For the text-containing cell, return its midpoint in (x, y) coordinate format. 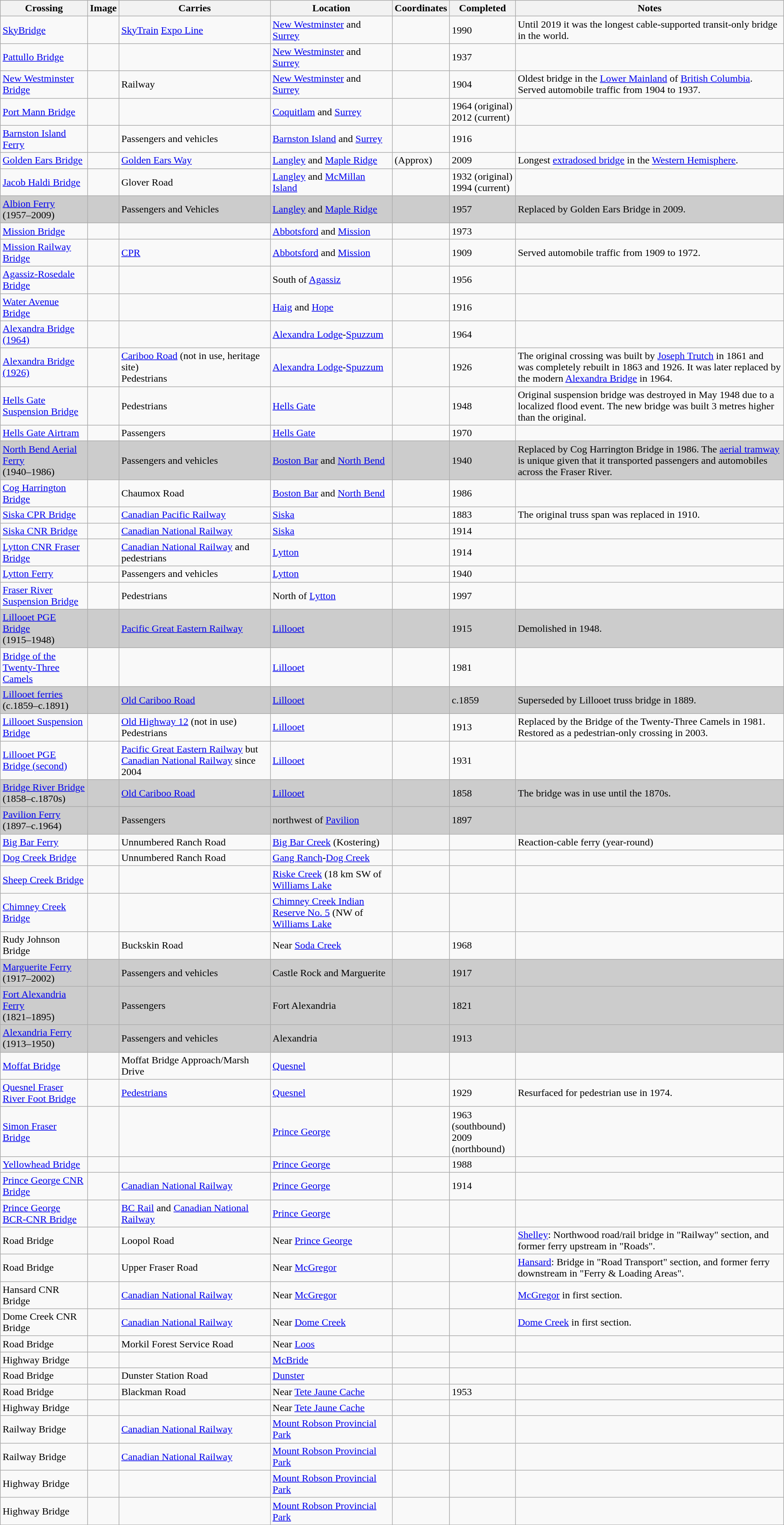
Hansard CNR Bridge (44, 1295)
Glover Road (194, 182)
Big Bar Creek (Kostering) (331, 842)
The bridge was in use until the 1870s. (650, 794)
Marguerite Ferry(1917–2002) (44, 973)
McBride (331, 1360)
1948 (482, 406)
Near Soda Creek (331, 945)
Replaced by Golden Ears Bridge in 2009. (650, 209)
Longest extradosed bridge in the Western Hemisphere. (650, 160)
Loopol Road (194, 1241)
Pattullo Bridge (44, 57)
Bridge of the Twenty-Three Camels (44, 667)
1904 (482, 85)
Yellowhead Bridge (44, 1164)
Upper Fraser Road (194, 1268)
Dunster (331, 1376)
Prince George BCR-CNR Bridge (44, 1213)
Sheep Creek Bridge (44, 880)
1932 (original)1994 (current) (482, 182)
Completed (482, 8)
Near Prince George (331, 1241)
Old Highway 12 (not in use)Pedestrians (194, 727)
1915 (482, 628)
Alexandra Bridge (1964) (44, 334)
Lillooet ferries(c.1859–c.1891) (44, 700)
Location (331, 8)
SkyTrain Expo Line (194, 30)
1821 (482, 1005)
Resurfaced for pedestrian use in 1974. (650, 1093)
Big Bar Ferry (44, 842)
South of Agassiz (331, 280)
Siska CNR Bridge (44, 531)
Golden Ears Way (194, 160)
Lillooet PGE Bridge (second) (44, 760)
Hells Gate Airtram (44, 433)
Superseded by Lillooet truss bridge in 1889. (650, 700)
1964 (original)2012 (current) (482, 111)
1953 (482, 1392)
Castle Rock and Marguerite (331, 973)
1937 (482, 57)
2009 (482, 160)
Pacific Great Eastern Railway but Canadian National Railway since 2004 (194, 760)
Blackman Road (194, 1392)
Fort Alexandria (331, 1005)
Bridge River Bridge(1858–c.1870s) (44, 794)
1970 (482, 433)
Served automobile traffic from 1909 to 1972. (650, 252)
BC Rail and Canadian National Railway (194, 1213)
New Westminster Bridge (44, 85)
Dome Creek CNR Bridge (44, 1322)
Barnston Island Ferry (44, 139)
Golden Ears Bridge (44, 160)
Alexandria (331, 1038)
Reaction-cable ferry (year-round) (650, 842)
Dog Creek Bridge (44, 858)
1968 (482, 945)
Canadian National Railway and pedestrians (194, 552)
Cog Harrington Bridge (44, 494)
Passengers and Vehicles (194, 209)
Notes (650, 8)
(Approx) (421, 160)
Mission Railway Bridge (44, 252)
North of Lytton (331, 596)
Coordinates (421, 8)
Langley and McMillan Island (331, 182)
Dome Creek in first section. (650, 1322)
Riske Creek (18 km SW of Williams Lake (331, 880)
Image (103, 8)
Simon Fraser Bridge (44, 1131)
1963 (southbound)2009 (northbound) (482, 1131)
Barnston Island and Surrey (331, 139)
Morkil Forest Service Road (194, 1344)
Port Mann Bridge (44, 111)
Jacob Haldi Bridge (44, 182)
Chimney Creek Bridge (44, 912)
Water Avenue Bridge (44, 307)
Lytton CNR Fraser Bridge (44, 552)
1990 (482, 30)
Agassiz-Rosedale Bridge (44, 280)
1858 (482, 794)
Chimney Creek Indian Reserve No. 5 (NW of Williams Lake (331, 912)
1997 (482, 596)
1988 (482, 1164)
Alexandra Bridge (1926) (44, 367)
Near Dome Creek (331, 1322)
McGregor in first section. (650, 1295)
1956 (482, 280)
Replaced by Cog Harrington Bridge in 1986. The aerial tramway is unique given that it transported passengers and automobiles across the Fraser River. (650, 460)
Lillooet PGE Bridge(1915–1948) (44, 628)
North Bend Aerial Ferry(1940–1986) (44, 460)
c.1859 (482, 700)
Near Loos (331, 1344)
1909 (482, 252)
1957 (482, 209)
Carries (194, 8)
Lytton Ferry (44, 574)
Quesnel Fraser River Foot Bridge (44, 1093)
Rudy Johnson Bridge (44, 945)
Pacific Great Eastern Railway (194, 628)
1917 (482, 973)
Lillooet Suspension Bridge (44, 727)
Pavilion Ferry(1897–c.1964) (44, 820)
Hansard: Bridge in "Road Transport" section, and former ferry downstream in "Ferry & Loading Areas". (650, 1268)
The original truss span was replaced in 1910. (650, 515)
Shelley: Northwood road/rail bridge in "Railway" section, and former ferry upstream in "Roads". (650, 1241)
Alexandria Ferry(1913–1950) (44, 1038)
1964 (482, 334)
Railway (194, 85)
Moffat Bridge (44, 1066)
1973 (482, 231)
northwest of Pavilion (331, 820)
Replaced by the Bridge of the Twenty-Three Camels in 1981. Restored as a pedestrian-only crossing in 2003. (650, 727)
Dunster Station Road (194, 1376)
Demolished in 1948. (650, 628)
1926 (482, 367)
Albion Ferry(1957–2009) (44, 209)
Canadian Pacific Railway (194, 515)
Fort Alexandria Ferry(1821–1895) (44, 1005)
CPR (194, 252)
Chaumox Road (194, 494)
Prince George CNR Bridge (44, 1186)
Haig and Hope (331, 307)
Siska CPR Bridge (44, 515)
1981 (482, 667)
1897 (482, 820)
Original suspension bridge was destroyed in May 1948 due to a localized flood event. The new bridge was built 3 metres higher than the original. (650, 406)
Coquitlam and Surrey (331, 111)
1929 (482, 1093)
Until 2019 it was the longest cable-supported transit-only bridge in the world. (650, 30)
Gang Ranch-Dog Creek (331, 858)
Mission Bridge (44, 231)
Crossing (44, 8)
SkyBridge (44, 30)
Fraser River Suspension Bridge (44, 596)
Moffat Bridge Approach/Marsh Drive (194, 1066)
1931 (482, 760)
Hells Gate Suspension Bridge (44, 406)
Cariboo Road (not in use, heritage site)Pedestrians (194, 367)
1986 (482, 494)
Buckskin Road (194, 945)
1883 (482, 515)
Oldest bridge in the Lower Mainland of British Columbia. Served automobile traffic from 1904 to 1937. (650, 85)
